Identify which cell holds the provided text, then report its [X, Y] central coordinate. 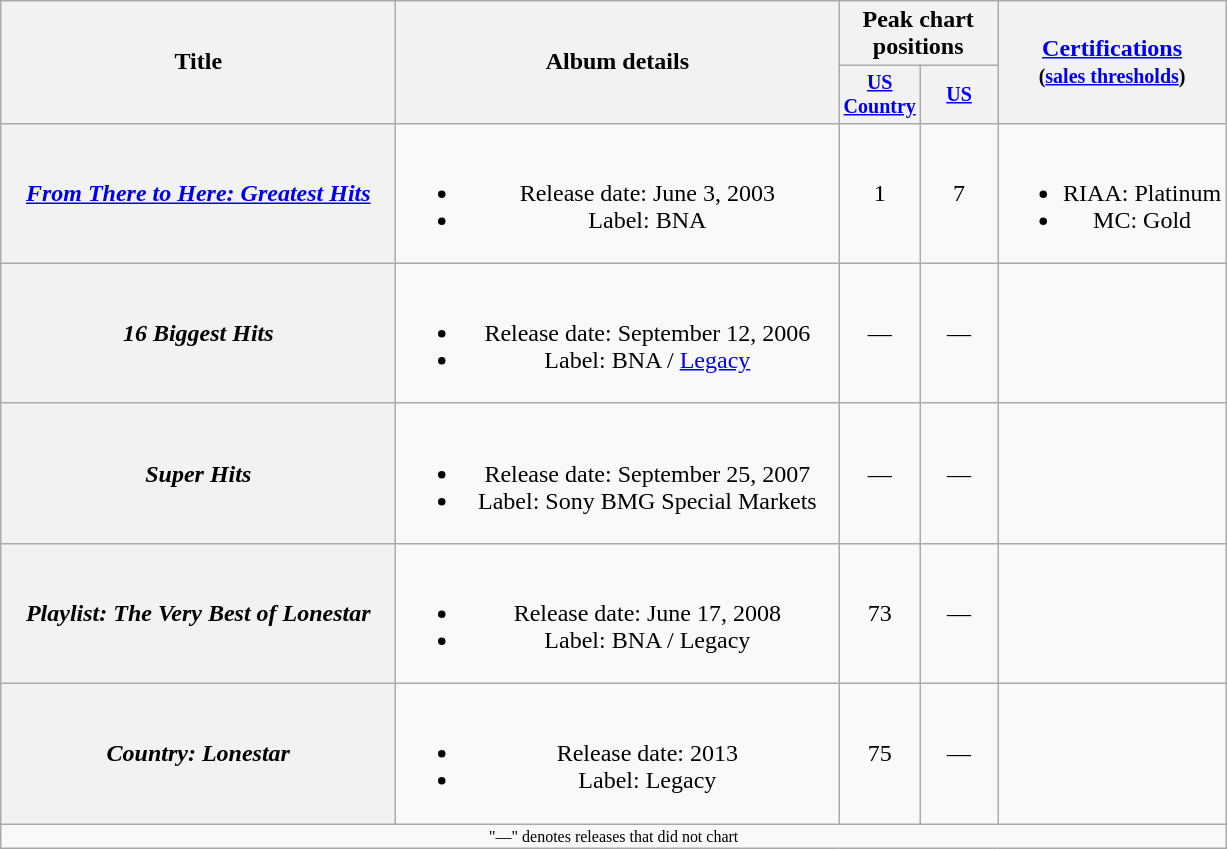
US Country [880, 94]
"—" denotes releases that did not chart [614, 836]
16 Biggest Hits [198, 333]
75 [880, 754]
Release date: September 12, 2006Label: BNA / Legacy [618, 333]
Peak chartpositions [918, 34]
RIAA: PlatinumMC: Gold [1112, 193]
Release date: September 25, 2007Label: Sony BMG Special Markets [618, 473]
Album details [618, 62]
1 [880, 193]
Certifications(sales thresholds) [1112, 62]
US [960, 94]
Playlist: The Very Best of Lonestar [198, 613]
7 [960, 193]
Release date: 2013Label: Legacy [618, 754]
Release date: June 17, 2008Label: BNA / Legacy [618, 613]
Country: Lonestar [198, 754]
Title [198, 62]
Release date: June 3, 2003Label: BNA [618, 193]
Super Hits [198, 473]
73 [880, 613]
From There to Here: Greatest Hits [198, 193]
